For the text-containing cell, return its midpoint in (x, y) coordinate format. 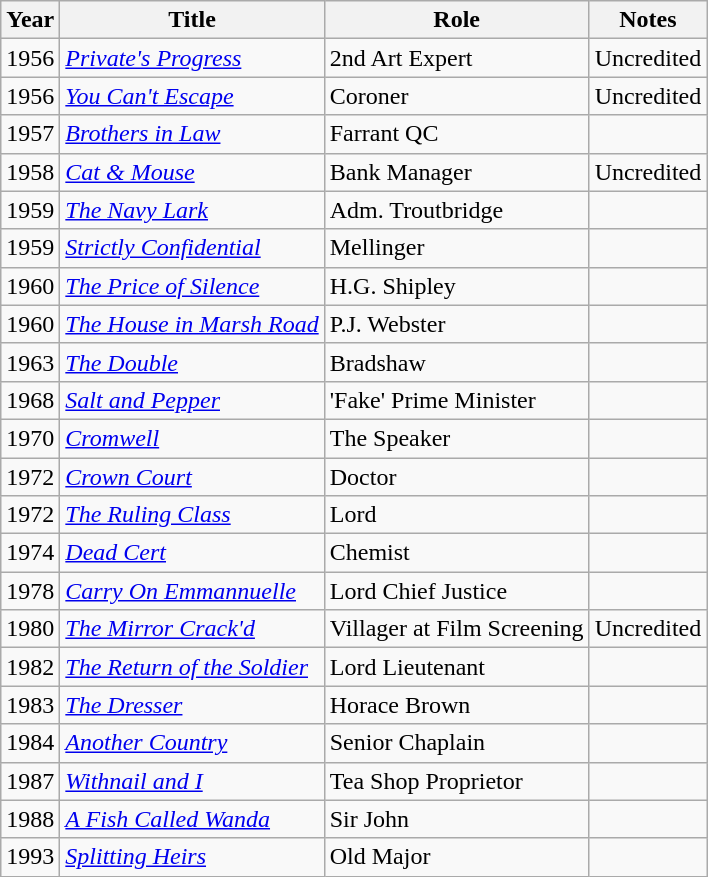
1978 (30, 591)
Horace Brown (456, 705)
Private's Progress (192, 58)
The Dresser (192, 705)
1958 (30, 172)
Cromwell (192, 438)
1974 (30, 553)
Salt and Pepper (192, 400)
Lord Lieutenant (456, 667)
Role (456, 20)
Bank Manager (456, 172)
'Fake' Prime Minister (456, 400)
Farrant QC (456, 134)
H.G. Shipley (456, 286)
The Price of Silence (192, 286)
1982 (30, 667)
1963 (30, 362)
Strictly Confidential (192, 248)
Withnail and I (192, 781)
Title (192, 20)
Splitting Heirs (192, 857)
The Double (192, 362)
Lord Chief Justice (456, 591)
The Mirror Crack'd (192, 629)
A Fish Called Wanda (192, 819)
Coroner (456, 96)
P.J. Webster (456, 324)
1987 (30, 781)
Old Major (456, 857)
1980 (30, 629)
Crown Court (192, 477)
Cat & Mouse (192, 172)
Tea Shop Proprietor (456, 781)
The Navy Lark (192, 210)
Dead Cert (192, 553)
2nd Art Expert (456, 58)
The Ruling Class (192, 515)
Carry On Emmannuelle (192, 591)
The Speaker (456, 438)
The House in Marsh Road (192, 324)
1988 (30, 819)
Another Country (192, 743)
1957 (30, 134)
1993 (30, 857)
Brothers in Law (192, 134)
Senior Chaplain (456, 743)
Lord (456, 515)
1983 (30, 705)
1984 (30, 743)
You Can't Escape (192, 96)
The Return of the Soldier (192, 667)
Doctor (456, 477)
Chemist (456, 553)
Villager at Film Screening (456, 629)
Notes (648, 20)
Year (30, 20)
Adm. Troutbridge (456, 210)
Sir John (456, 819)
Bradshaw (456, 362)
Mellinger (456, 248)
1968 (30, 400)
1970 (30, 438)
